Locate the cell with the specified text and output its [X, Y] center coordinate. 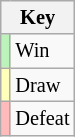
Key [38, 17]
Draw [42, 85]
Defeat [42, 118]
Win [42, 51]
